For the text-containing cell, return its midpoint in (X, Y) coordinate format. 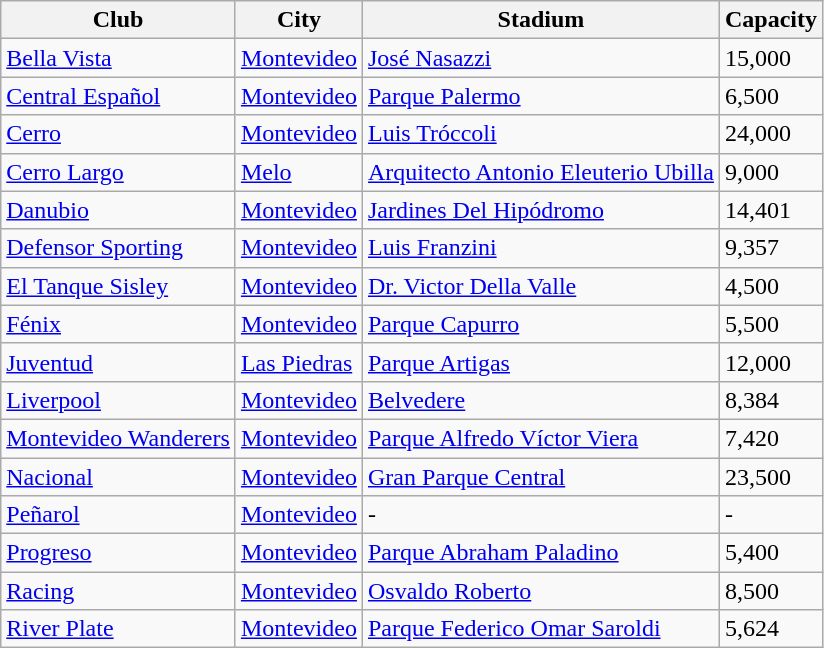
24,000 (770, 134)
Liverpool (118, 400)
23,500 (770, 477)
5,624 (770, 629)
Belvedere (540, 400)
Racing (118, 591)
Montevideo Wanderers (118, 438)
4,500 (770, 286)
Cerro (118, 134)
Defensor Sporting (118, 248)
7,420 (770, 438)
Parque Federico Omar Saroldi (540, 629)
Bella Vista (118, 58)
12,000 (770, 362)
Luis Franzini (540, 248)
José Nasazzi (540, 58)
Parque Artigas (540, 362)
Parque Capurro (540, 324)
Parque Palermo (540, 96)
Nacional (118, 477)
Dr. Victor Della Valle (540, 286)
Cerro Largo (118, 172)
Parque Alfredo Víctor Viera (540, 438)
5,500 (770, 324)
Juventud (118, 362)
6,500 (770, 96)
Jardines Del Hipódromo (540, 210)
9,357 (770, 248)
River Plate (118, 629)
8,500 (770, 591)
Stadium (540, 20)
Melo (298, 172)
14,401 (770, 210)
Parque Abraham Paladino (540, 553)
Peñarol (118, 515)
Arquitecto Antonio Eleuterio Ubilla (540, 172)
City (298, 20)
Fénix (118, 324)
Osvaldo Roberto (540, 591)
Las Piedras (298, 362)
El Tanque Sisley (118, 286)
Danubio (118, 210)
8,384 (770, 400)
Club (118, 20)
Luis Tróccoli (540, 134)
5,400 (770, 553)
Gran Parque Central (540, 477)
Progreso (118, 553)
9,000 (770, 172)
15,000 (770, 58)
Capacity (770, 20)
Central Español (118, 96)
